Determine the [x, y] coordinate at the center of the cell enclosing the given text.  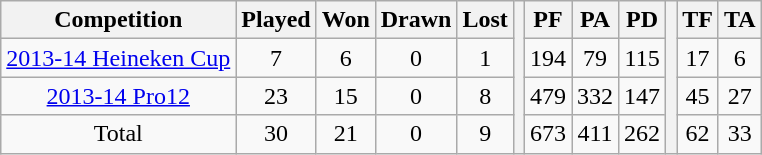
Competition [118, 20]
Drawn [416, 20]
27 [740, 96]
262 [642, 134]
147 [642, 96]
7 [276, 58]
33 [740, 134]
115 [642, 58]
PF [548, 20]
17 [698, 58]
1 [485, 58]
194 [548, 58]
79 [596, 58]
23 [276, 96]
Won [346, 20]
673 [548, 134]
8 [485, 96]
411 [596, 134]
45 [698, 96]
9 [485, 134]
2013-14 Pro12 [118, 96]
15 [346, 96]
30 [276, 134]
PA [596, 20]
TF [698, 20]
Total [118, 134]
PD [642, 20]
62 [698, 134]
TA [740, 20]
Played [276, 20]
479 [548, 96]
21 [346, 134]
2013-14 Heineken Cup [118, 58]
Lost [485, 20]
332 [596, 96]
